Provide the (X, Y) coordinate of the cell's center where the given text is located.  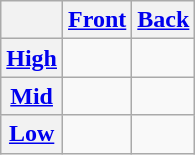
Front (98, 20)
High (32, 58)
Mid (32, 96)
Back (164, 20)
Low (32, 134)
